Identify which cell holds the provided text, then report its [x, y] central coordinate. 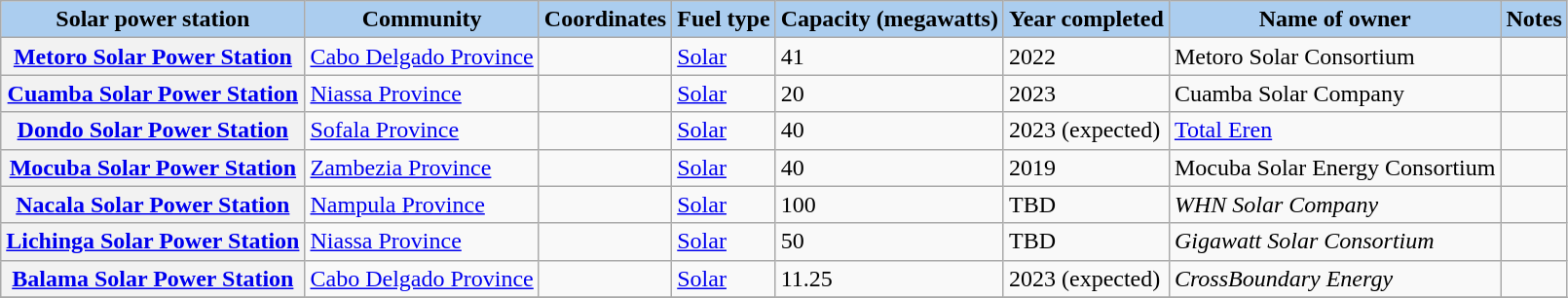
Fuel type [724, 19]
Total Eren [1334, 130]
Metoro Solar Power Station [153, 56]
Name of owner [1334, 19]
Year completed [1086, 19]
Balama Solar Power Station [153, 279]
Metoro Solar Consortium [1334, 56]
CrossBoundary Energy [1334, 279]
50 [889, 242]
2019 [1086, 168]
Lichinga Solar Power Station [153, 242]
20 [889, 93]
Solar power station [153, 19]
Mocuba Solar Energy Consortium [1334, 168]
100 [889, 205]
11.25 [889, 279]
Coordinates [605, 19]
WHN Solar Company [1334, 205]
Cuamba Solar Power Station [153, 93]
Community [422, 19]
Sofala Province [422, 130]
Capacity (megawatts) [889, 19]
Dondo Solar Power Station [153, 130]
Zambezia Province [422, 168]
41 [889, 56]
Nampula Province [422, 205]
Nacala Solar Power Station [153, 205]
2022 [1086, 56]
Cuamba Solar Company [1334, 93]
Notes [1534, 19]
Gigawatt Solar Consortium [1334, 242]
Mocuba Solar Power Station [153, 168]
2023 [1086, 93]
